Capture the cell that displays the provided text and extract its [x, y] central coordinate. 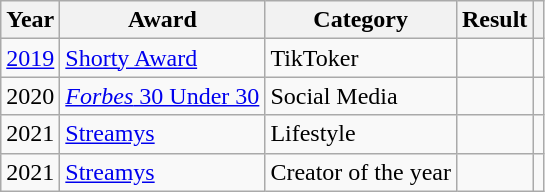
Result [494, 20]
Category [361, 20]
Forbes 30 Under 30 [162, 96]
2020 [30, 96]
Year [30, 20]
Shorty Award [162, 58]
Award [162, 20]
Social Media [361, 96]
Lifestyle [361, 134]
TikToker [361, 58]
2019 [30, 58]
Creator of the year [361, 172]
